Identify which cell holds the provided text, then report its [X, Y] central coordinate. 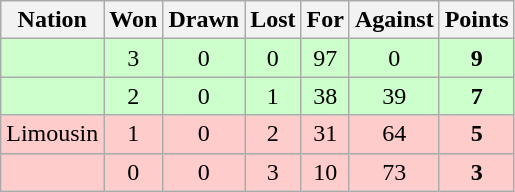
Drawn [204, 20]
For [325, 20]
9 [476, 58]
39 [394, 96]
10 [325, 172]
Against [394, 20]
7 [476, 96]
97 [325, 58]
5 [476, 134]
Won [134, 20]
Points [476, 20]
Lost [273, 20]
73 [394, 172]
31 [325, 134]
Limousin [52, 134]
64 [394, 134]
38 [325, 96]
Nation [52, 20]
